Return [X, Y] of the center of cell containing provided text 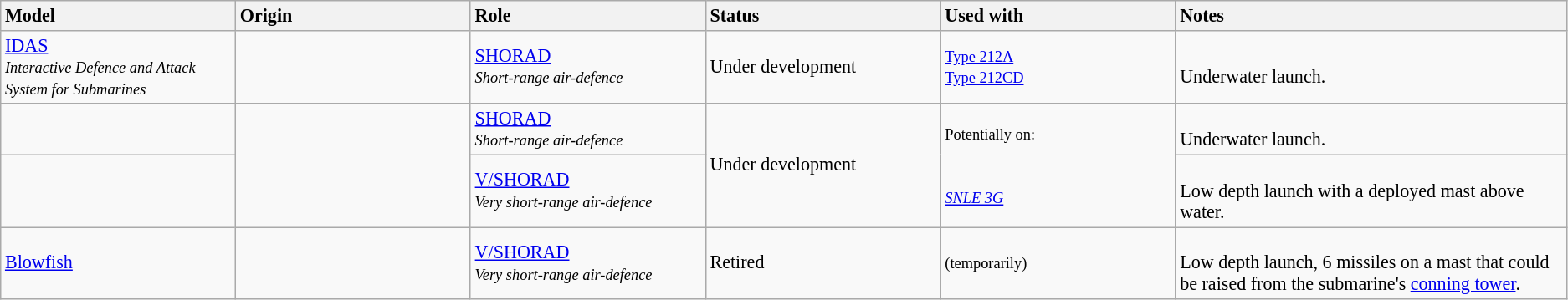
Potentially on:SNLE 3G [1058, 165]
Low depth launch with a deployed mast above water. [1371, 191]
Notes [1371, 15]
Used with [1058, 15]
Retired [823, 262]
(temporarily) [1058, 262]
Low depth launch, 6 missiles on a mast that could be raised from the submarine's conning tower. [1371, 262]
Blowfish [119, 262]
Origin [353, 15]
Model [119, 15]
Role [587, 15]
Status [823, 15]
IDASInteractive Defence and Attack System for Submarines [119, 67]
Type 212AType 212CD [1058, 67]
